Identify which cell holds the provided text, then report its (x, y) central coordinate. 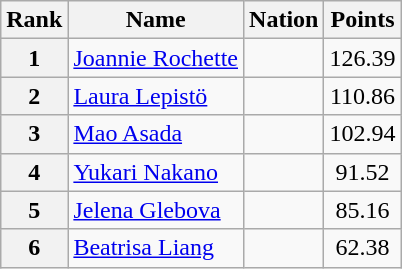
Joannie Rochette (156, 58)
102.94 (362, 134)
5 (34, 210)
Points (362, 20)
Yukari Nakano (156, 172)
Beatrisa Liang (156, 248)
Name (156, 20)
Laura Lepistö (156, 96)
110.86 (362, 96)
1 (34, 58)
62.38 (362, 248)
Rank (34, 20)
3 (34, 134)
Mao Asada (156, 134)
Nation (284, 20)
91.52 (362, 172)
6 (34, 248)
Jelena Glebova (156, 210)
4 (34, 172)
126.39 (362, 58)
2 (34, 96)
85.16 (362, 210)
